Find where the given text appears and provide that cell's center as (X, Y) coordinate. 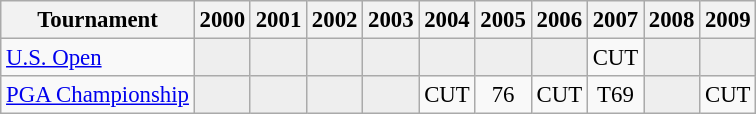
PGA Championship (98, 95)
2009 (728, 20)
2004 (447, 20)
U.S. Open (98, 58)
T69 (615, 95)
Tournament (98, 20)
2005 (503, 20)
2002 (335, 20)
2001 (278, 20)
2008 (672, 20)
2007 (615, 20)
2006 (559, 20)
2003 (391, 20)
76 (503, 95)
2000 (222, 20)
